Locate the cell with the specified text and output its (x, y) center coordinate. 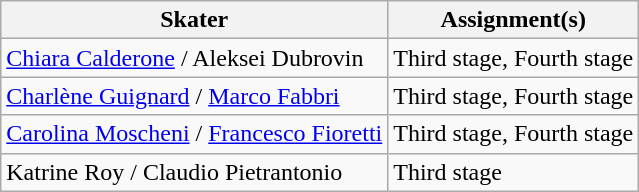
Skater (194, 20)
Katrine Roy / Claudio Pietrantonio (194, 172)
Carolina Moscheni / Francesco Fioretti (194, 134)
Charlène Guignard / Marco Fabbri (194, 96)
Third stage (514, 172)
Chiara Calderone / Aleksei Dubrovin (194, 58)
Assignment(s) (514, 20)
